Detect which cell encompasses the target text, then output its (x, y) center coordinate. 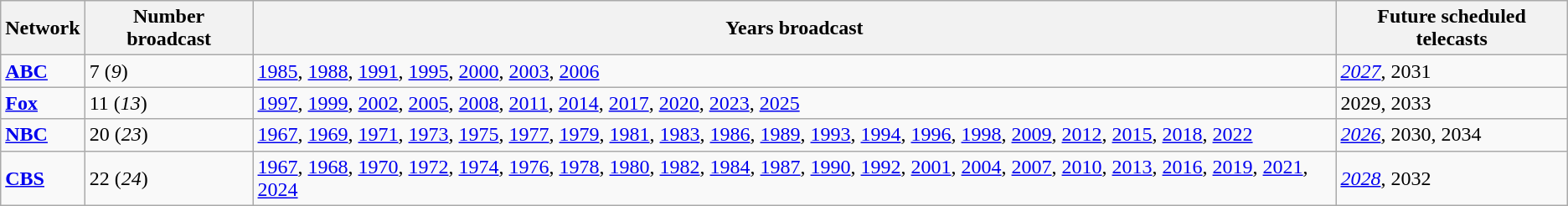
Fox (43, 103)
11 (13) (169, 103)
2027, 2031 (1452, 71)
NBC (43, 135)
ABC (43, 71)
22 (24) (169, 178)
Network (43, 28)
2029, 2033 (1452, 103)
2028, 2032 (1452, 178)
20 (23) (169, 135)
7 (9) (169, 71)
1985, 1988, 1991, 1995, 2000, 2003, 2006 (794, 71)
Years broadcast (794, 28)
Number broadcast (169, 28)
1967, 1969, 1971, 1973, 1975, 1977, 1979, 1981, 1983, 1986, 1989, 1993, 1994, 1996, 1998, 2009, 2012, 2015, 2018, 2022 (794, 135)
CBS (43, 178)
Future scheduled telecasts (1452, 28)
2026, 2030, 2034 (1452, 135)
1967, 1968, 1970, 1972, 1974, 1976, 1978, 1980, 1982, 1984, 1987, 1990, 1992, 2001, 2004, 2007, 2010, 2013, 2016, 2019, 2021, 2024 (794, 178)
1997, 1999, 2002, 2005, 2008, 2011, 2014, 2017, 2020, 2023, 2025 (794, 103)
